Return the (x, y) coordinate for the center point of the cell that contains the specified text.  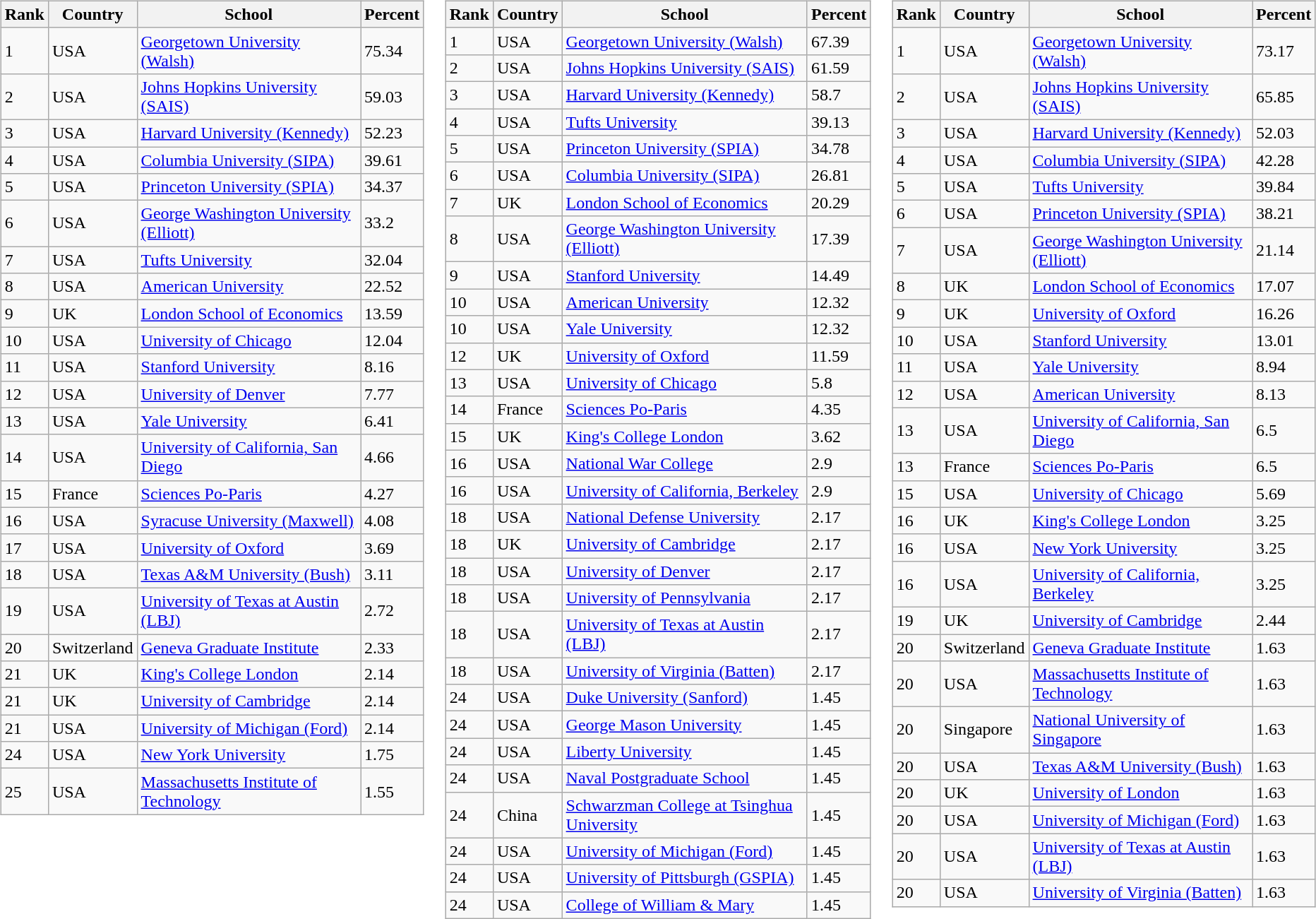
8.16 (391, 367)
1.55 (391, 791)
National Defense University (685, 517)
22.52 (391, 287)
39.84 (1284, 187)
2.44 (1284, 620)
34.78 (839, 149)
13.59 (391, 314)
13.01 (1284, 340)
17.39 (839, 239)
2.72 (391, 610)
University of London (1140, 793)
52.03 (1284, 133)
73.17 (1284, 51)
52.23 (391, 133)
College of William & Mary (685, 905)
8.13 (1284, 394)
Duke University (Sanford) (685, 698)
China (527, 815)
67.39 (839, 41)
7.77 (391, 394)
42.28 (1284, 160)
38.21 (1284, 214)
1.75 (391, 755)
25 (24, 791)
5.8 (839, 383)
National University of Singapore (1140, 730)
17 (24, 547)
17.07 (1284, 287)
21.14 (1284, 250)
16.26 (1284, 314)
Schwarzman College at Tsinghua University (685, 815)
11.59 (839, 356)
4.08 (391, 521)
59.03 (391, 96)
University of Pennsylvania (685, 598)
32.04 (391, 260)
6.41 (391, 421)
39.13 (839, 122)
3.69 (391, 547)
14.49 (839, 275)
3.62 (839, 437)
4.35 (839, 410)
39.61 (391, 160)
National War College (685, 463)
34.37 (391, 187)
3.11 (391, 574)
61.59 (839, 68)
George Mason University (685, 725)
26.81 (839, 176)
Singapore (984, 730)
2.33 (391, 648)
University of Pittsburgh (GSPIA) (685, 878)
8.94 (1284, 367)
Naval Postgraduate School (685, 778)
58.7 (839, 95)
65.85 (1284, 96)
12.04 (391, 340)
4.27 (391, 494)
Syracuse University (Maxwell) (249, 521)
33.2 (391, 223)
Liberty University (685, 752)
4.66 (391, 458)
75.34 (391, 51)
20.29 (839, 203)
5.69 (1284, 494)
